Identify which cell holds the provided text, then report its (X, Y) central coordinate. 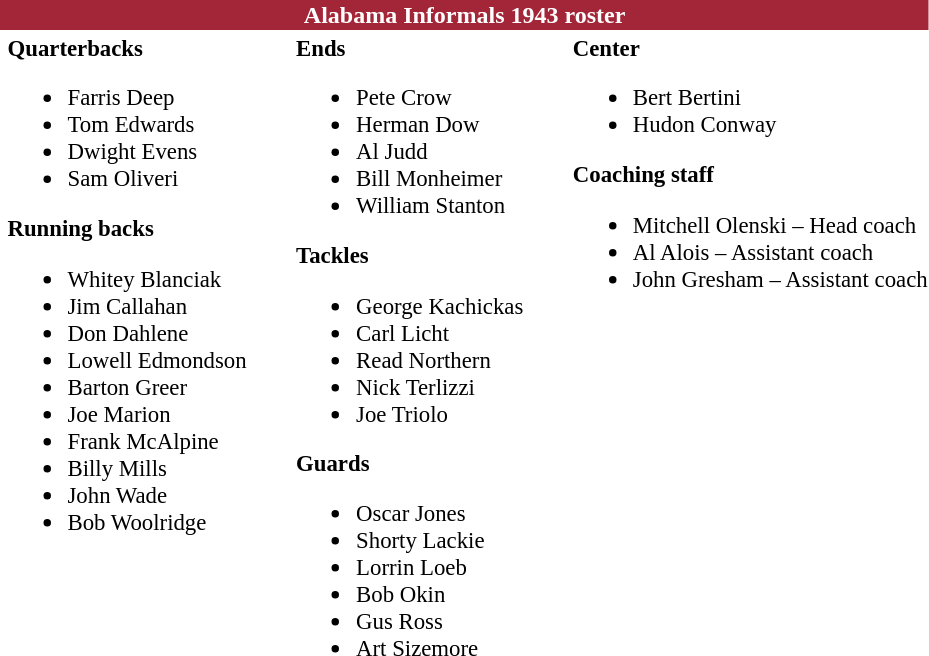
Alabama Informals 1943 roster (464, 15)
